Identify which cell holds the provided text, then report its [X, Y] central coordinate. 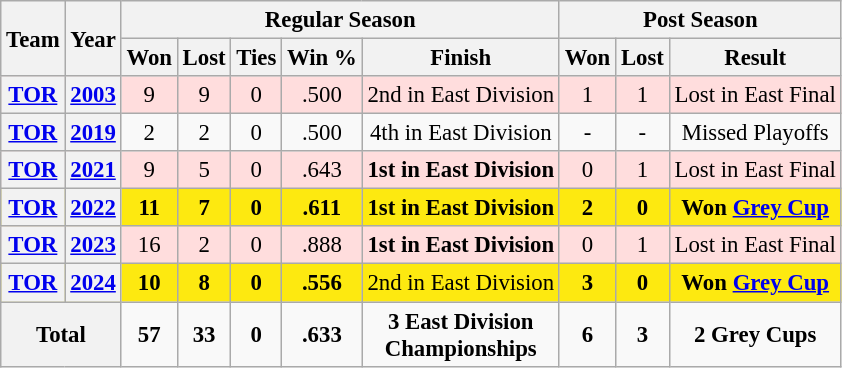
Year [93, 38]
2019 [93, 133]
10 [149, 283]
Finish [460, 58]
57 [149, 334]
Total [61, 334]
2 Grey Cups [755, 334]
16 [149, 245]
Result [755, 58]
8 [204, 283]
6 [587, 334]
Team [33, 38]
.633 [322, 334]
33 [204, 334]
7 [204, 208]
2022 [93, 208]
2003 [93, 95]
.888 [322, 245]
.556 [322, 283]
.611 [322, 208]
.643 [322, 170]
5 [204, 170]
2023 [93, 245]
4th in East Division [460, 133]
Missed Playoffs [755, 133]
2024 [93, 283]
Win % [322, 58]
Regular Season [340, 20]
3 East DivisionChampionships [460, 334]
Post Season [700, 20]
Ties [256, 58]
2021 [93, 170]
11 [149, 208]
